For the text-containing cell, return its midpoint in [x, y] coordinate format. 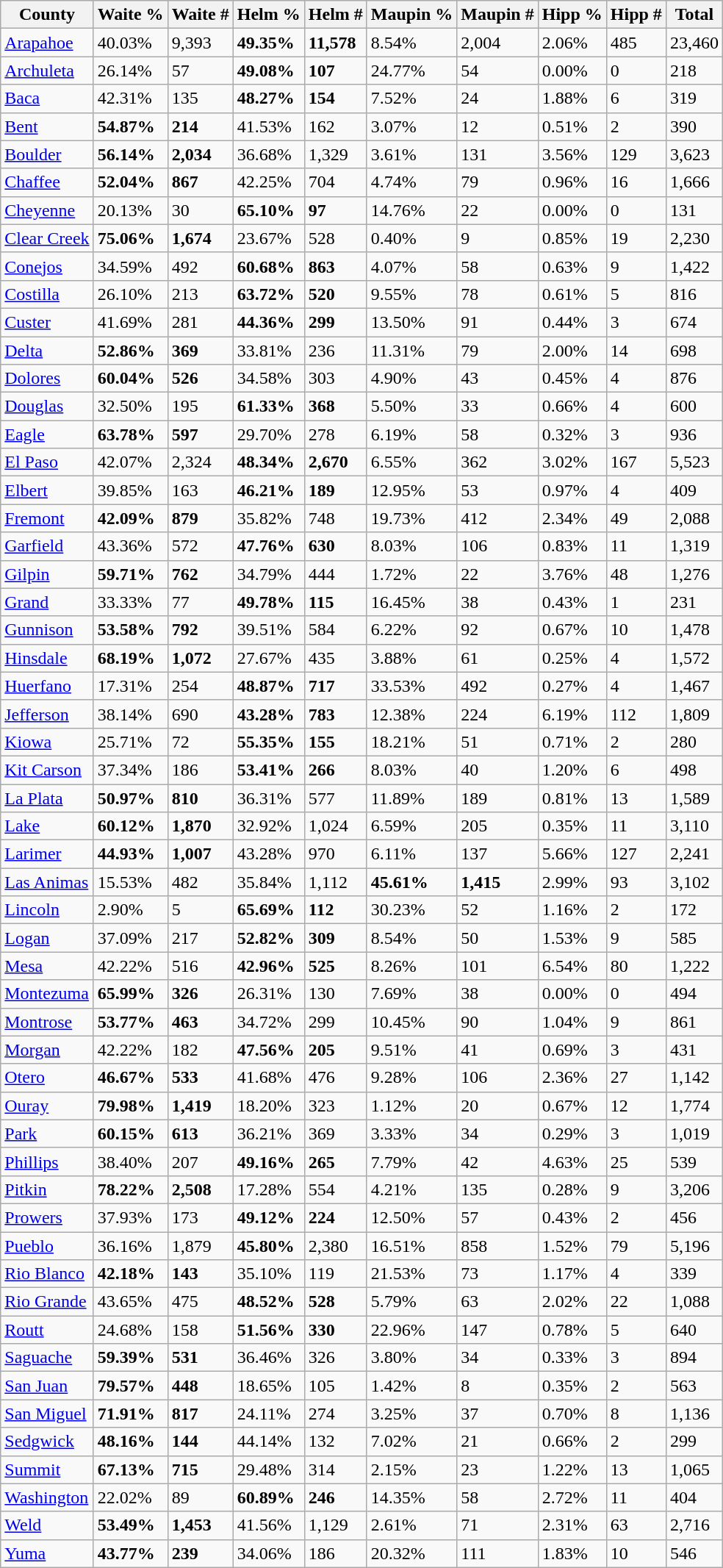
1,007 [200, 854]
531 [200, 1358]
90 [497, 1022]
3.80% [411, 1358]
24.77% [411, 71]
6.11% [411, 854]
1,329 [335, 154]
43.77% [131, 1553]
San Juan [47, 1386]
29.48% [269, 1469]
6.55% [411, 462]
38.14% [131, 714]
572 [200, 546]
7.69% [411, 994]
Boulder [47, 154]
11.31% [411, 351]
48.52% [269, 1302]
15.53% [131, 882]
24.11% [269, 1414]
20 [497, 1106]
1.20% [572, 770]
42.31% [131, 99]
34.59% [131, 266]
144 [200, 1442]
516 [200, 966]
77 [200, 602]
2.02% [572, 1302]
278 [335, 434]
19 [636, 238]
36.31% [269, 798]
195 [200, 407]
47.56% [269, 1050]
936 [694, 434]
2.31% [572, 1525]
3.02% [572, 462]
1,088 [694, 1302]
817 [200, 1414]
41 [497, 1050]
1,572 [694, 658]
42.18% [131, 1274]
61 [497, 658]
2.90% [131, 910]
274 [335, 1414]
36.21% [269, 1134]
2,324 [200, 462]
51.56% [269, 1330]
0.81% [572, 798]
173 [200, 1217]
2.15% [411, 1469]
45.80% [269, 1246]
0.70% [572, 1414]
863 [335, 266]
51 [497, 742]
127 [636, 854]
Summit [47, 1469]
Cheyenne [47, 210]
704 [335, 182]
71 [497, 1525]
236 [335, 351]
55.35% [269, 742]
14 [636, 351]
2,670 [335, 462]
1,319 [694, 546]
Yuma [47, 1553]
60.04% [131, 379]
0.63% [572, 266]
158 [200, 1330]
303 [335, 379]
60.68% [269, 266]
554 [335, 1189]
26.31% [269, 994]
49.78% [269, 602]
Park [47, 1134]
Pueblo [47, 1246]
46.67% [131, 1078]
0.33% [572, 1358]
43 [497, 379]
Hinsdale [47, 658]
1,422 [694, 266]
Logan [47, 938]
Hipp % [572, 15]
1.83% [572, 1553]
0.44% [572, 322]
3.07% [411, 126]
72 [200, 742]
17.28% [269, 1189]
1,136 [694, 1414]
54 [497, 71]
409 [694, 490]
Conejos [47, 266]
674 [694, 322]
894 [694, 1358]
79.98% [131, 1106]
27.67% [269, 658]
630 [335, 546]
9.51% [411, 1050]
27 [636, 1078]
Lake [47, 826]
246 [335, 1497]
37.34% [131, 770]
254 [200, 686]
93 [636, 882]
1,024 [335, 826]
0.69% [572, 1050]
3,623 [694, 154]
3.25% [411, 1414]
143 [200, 1274]
52.82% [269, 938]
5,196 [694, 1246]
36.68% [269, 154]
19.73% [411, 518]
858 [497, 1246]
34.72% [269, 1022]
147 [497, 1330]
2.06% [572, 43]
Larimer [47, 854]
1,589 [694, 798]
18.21% [411, 742]
748 [335, 518]
3.61% [411, 154]
Total [694, 15]
9.28% [411, 1078]
45.61% [411, 882]
172 [694, 910]
7.79% [411, 1161]
1,453 [200, 1525]
Delta [47, 351]
Morgan [47, 1050]
1,129 [335, 1525]
715 [200, 1469]
861 [694, 1022]
792 [200, 630]
Rio Grande [47, 1302]
17.31% [131, 686]
59.71% [131, 574]
75.06% [131, 238]
Clear Creek [47, 238]
132 [335, 1442]
2.00% [572, 351]
4.21% [411, 1189]
43.65% [131, 1302]
456 [694, 1217]
810 [200, 798]
12.95% [411, 490]
0.97% [572, 490]
119 [335, 1274]
41.69% [131, 322]
1,019 [694, 1134]
368 [335, 407]
1.72% [411, 574]
56.14% [131, 154]
213 [200, 294]
214 [200, 126]
44.36% [269, 322]
0.25% [572, 658]
53.49% [131, 1525]
1,142 [694, 1078]
539 [694, 1161]
970 [335, 854]
0.51% [572, 126]
690 [200, 714]
717 [335, 686]
2,380 [335, 1246]
3,102 [694, 882]
36.16% [131, 1246]
Weld [47, 1525]
65.10% [269, 210]
339 [694, 1274]
33.33% [131, 602]
129 [636, 154]
1,419 [200, 1106]
Grand [47, 602]
207 [200, 1161]
63.78% [131, 434]
8.26% [411, 966]
Hipp # [636, 15]
Helm # [335, 15]
22.96% [411, 1330]
12.50% [411, 1217]
Huerfano [47, 686]
155 [335, 742]
1 [636, 602]
46.21% [269, 490]
239 [200, 1553]
Pitkin [47, 1189]
78.22% [131, 1189]
130 [335, 994]
34.58% [269, 379]
33.53% [411, 686]
1.12% [411, 1106]
7.52% [411, 99]
526 [200, 379]
1,674 [200, 238]
1,478 [694, 630]
1,276 [694, 574]
10.45% [411, 1022]
24 [497, 99]
43.36% [131, 546]
0.29% [572, 1134]
613 [200, 1134]
2,230 [694, 238]
5.79% [411, 1302]
48.27% [269, 99]
1,879 [200, 1246]
49.08% [269, 71]
0.78% [572, 1330]
25.71% [131, 742]
2,088 [694, 518]
0.45% [572, 379]
16.45% [411, 602]
879 [200, 518]
2,034 [200, 154]
1,112 [335, 882]
0.85% [572, 238]
30 [200, 210]
63.72% [269, 294]
Maupin % [411, 15]
1.88% [572, 99]
Sedgwick [47, 1442]
485 [636, 43]
2,716 [694, 1525]
5,523 [694, 462]
Kiowa [47, 742]
Jefferson [47, 714]
2,241 [694, 854]
Gilpin [47, 574]
1,467 [694, 686]
13.50% [411, 322]
Fremont [47, 518]
5.50% [411, 407]
1.16% [572, 910]
29.70% [269, 434]
73 [497, 1274]
52 [497, 910]
Eagle [47, 434]
47.76% [269, 546]
281 [200, 322]
3.56% [572, 154]
867 [200, 182]
3.33% [411, 1134]
59.39% [131, 1358]
1,222 [694, 966]
San Miguel [47, 1414]
4.07% [411, 266]
4.63% [572, 1161]
6.22% [411, 630]
48.34% [269, 462]
1.52% [572, 1246]
463 [200, 1022]
80 [636, 966]
21.53% [411, 1274]
3.76% [572, 574]
1.22% [572, 1469]
42.09% [131, 518]
16 [636, 182]
563 [694, 1386]
67.13% [131, 1469]
444 [335, 574]
60.89% [269, 1497]
79.57% [131, 1386]
22.02% [131, 1497]
53.58% [131, 630]
35.82% [269, 518]
2.72% [572, 1497]
49.16% [269, 1161]
53.77% [131, 1022]
Archuleta [47, 71]
154 [335, 99]
18.20% [269, 1106]
6.59% [411, 826]
39.51% [269, 630]
68.19% [131, 658]
1,774 [694, 1106]
44.14% [269, 1442]
475 [200, 1302]
115 [335, 602]
12.38% [411, 714]
Prowers [47, 1217]
38.40% [131, 1161]
49.12% [269, 1217]
9.55% [411, 294]
520 [335, 294]
0.28% [572, 1189]
61.33% [269, 407]
37.93% [131, 1217]
Waite # [200, 15]
111 [497, 1553]
60.12% [131, 826]
280 [694, 742]
41.68% [269, 1078]
14.35% [411, 1497]
3,110 [694, 826]
Maupin # [497, 15]
14.76% [411, 210]
182 [200, 1050]
Montrose [47, 1022]
Lincoln [47, 910]
5.66% [572, 854]
494 [694, 994]
53 [497, 490]
412 [497, 518]
1.04% [572, 1022]
476 [335, 1078]
42.96% [269, 966]
44.93% [131, 854]
35.10% [269, 1274]
546 [694, 1553]
1,870 [200, 826]
1,072 [200, 658]
218 [694, 71]
32.92% [269, 826]
16.51% [411, 1246]
Kit Carson [47, 770]
42 [497, 1161]
89 [200, 1497]
585 [694, 938]
448 [200, 1386]
0.27% [572, 686]
101 [497, 966]
4.90% [411, 379]
91 [497, 322]
33.81% [269, 351]
816 [694, 294]
Gunnison [47, 630]
876 [694, 379]
107 [335, 71]
0.96% [572, 182]
Helm % [269, 15]
33 [497, 407]
Bent [47, 126]
21 [497, 1442]
1,415 [497, 882]
Phillips [47, 1161]
7.02% [411, 1442]
49.35% [269, 43]
Dolores [47, 379]
11,578 [335, 43]
2.36% [572, 1078]
50 [497, 938]
37.09% [131, 938]
20.32% [411, 1553]
37 [497, 1414]
Saguache [47, 1358]
65.69% [269, 910]
26.14% [131, 71]
105 [335, 1386]
24.68% [131, 1330]
698 [694, 351]
39.85% [131, 490]
23.67% [269, 238]
1,809 [694, 714]
533 [200, 1078]
60.15% [131, 1134]
498 [694, 770]
Chaffee [47, 182]
137 [497, 854]
El Paso [47, 462]
309 [335, 938]
Waite % [131, 15]
41.53% [269, 126]
Rio Blanco [47, 1274]
167 [636, 462]
1.42% [411, 1386]
231 [694, 602]
597 [200, 434]
314 [335, 1469]
577 [335, 798]
Baca [47, 99]
40.03% [131, 43]
23 [497, 1469]
Costilla [47, 294]
71.91% [131, 1414]
36.46% [269, 1358]
0.83% [572, 546]
783 [335, 714]
Ouray [47, 1106]
9,393 [200, 43]
Mesa [47, 966]
266 [335, 770]
2.34% [572, 518]
20.13% [131, 210]
1,065 [694, 1469]
Montezuma [47, 994]
35.84% [269, 882]
482 [200, 882]
Douglas [47, 407]
2,508 [200, 1189]
330 [335, 1330]
42.25% [269, 182]
40 [497, 770]
25 [636, 1161]
50.97% [131, 798]
2.99% [572, 882]
52.86% [131, 351]
48.16% [131, 1442]
0.71% [572, 742]
26.10% [131, 294]
217 [200, 938]
97 [335, 210]
265 [335, 1161]
323 [335, 1106]
49 [636, 518]
52.04% [131, 182]
404 [694, 1497]
42.07% [131, 462]
County [47, 15]
48 [636, 574]
4.74% [411, 182]
18.65% [269, 1386]
3.88% [411, 658]
600 [694, 407]
La Plata [47, 798]
762 [200, 574]
640 [694, 1330]
34.79% [269, 574]
1,666 [694, 182]
3,206 [694, 1189]
0.32% [572, 434]
162 [335, 126]
163 [200, 490]
319 [694, 99]
Garfield [47, 546]
6.54% [572, 966]
65.99% [131, 994]
2,004 [497, 43]
32.50% [131, 407]
41.56% [269, 1525]
78 [497, 294]
435 [335, 658]
1.53% [572, 938]
11.89% [411, 798]
53.41% [269, 770]
Arapahoe [47, 43]
23,460 [694, 43]
34.06% [269, 1553]
0.40% [411, 238]
Washington [47, 1497]
Routt [47, 1330]
362 [497, 462]
92 [497, 630]
2.61% [411, 1525]
584 [335, 630]
Las Animas [47, 882]
30.23% [411, 910]
0.61% [572, 294]
48.87% [269, 686]
431 [694, 1050]
Custer [47, 322]
Otero [47, 1078]
525 [335, 966]
Elbert [47, 490]
54.87% [131, 126]
1.17% [572, 1274]
390 [694, 126]
